Pinpoint the cell where the given text exists, returning its (X, Y) midpoint coordinate. 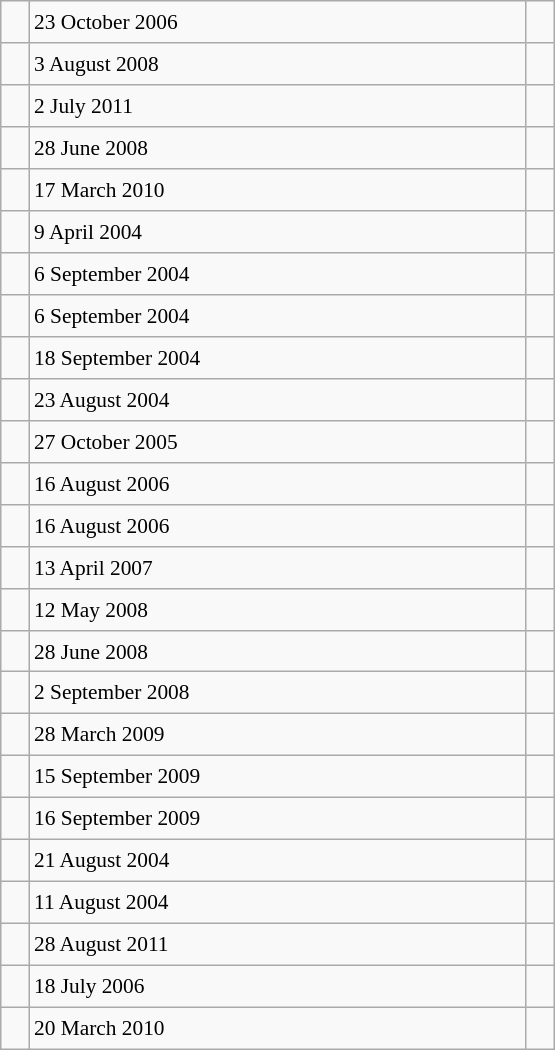
15 September 2009 (278, 777)
11 August 2004 (278, 903)
23 August 2004 (278, 399)
28 August 2011 (278, 945)
17 March 2010 (278, 190)
13 April 2007 (278, 567)
27 October 2005 (278, 441)
18 September 2004 (278, 358)
9 April 2004 (278, 232)
12 May 2008 (278, 609)
21 August 2004 (278, 861)
2 July 2011 (278, 106)
3 August 2008 (278, 64)
16 September 2009 (278, 819)
28 March 2009 (278, 735)
23 October 2006 (278, 22)
2 September 2008 (278, 693)
18 July 2006 (278, 986)
20 March 2010 (278, 1028)
